Find where the given text appears and provide that cell's center as [x, y] coordinate. 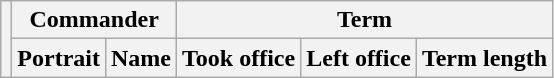
Term length [484, 58]
Took office [239, 58]
Portrait [59, 58]
Name [140, 58]
Commander [94, 20]
Left office [359, 58]
Term [365, 20]
